Return [X, Y] of the center of cell containing provided text 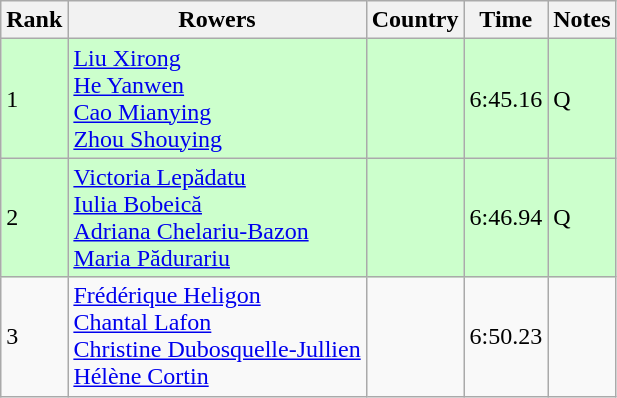
Liu XirongHe YanwenCao MianyingZhou Shouying [217, 98]
Rank [34, 20]
3 [34, 336]
6:50.23 [506, 336]
Notes [582, 20]
Rowers [217, 20]
Country [415, 20]
6:46.94 [506, 218]
1 [34, 98]
2 [34, 218]
6:45.16 [506, 98]
Time [506, 20]
Frédérique HeligonChantal LafonChristine Dubosquelle-JullienHélène Cortin [217, 336]
Victoria LepădatuIulia BobeicăAdriana Chelariu-BazonMaria Pădurariu [217, 218]
